Output the [X, Y] coordinate of the center of the cell containing the given text.  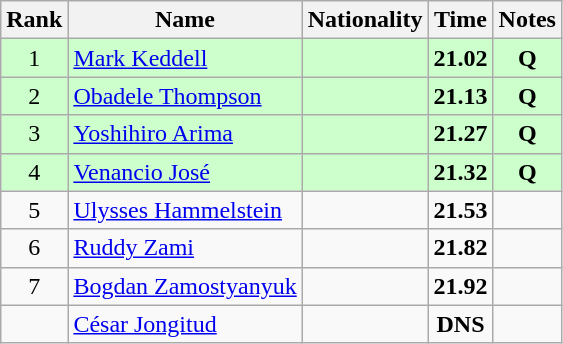
Bogdan Zamostyanyuk [185, 286]
3 [34, 134]
21.27 [460, 134]
Nationality [365, 20]
Notes [527, 20]
Name [185, 20]
Rank [34, 20]
Obadele Thompson [185, 96]
21.02 [460, 58]
Mark Keddell [185, 58]
4 [34, 172]
Ruddy Zami [185, 248]
Venancio José [185, 172]
21.13 [460, 96]
6 [34, 248]
21.92 [460, 286]
21.53 [460, 210]
Yoshihiro Arima [185, 134]
DNS [460, 324]
Ulysses Hammelstein [185, 210]
5 [34, 210]
21.32 [460, 172]
Time [460, 20]
21.82 [460, 248]
1 [34, 58]
César Jongitud [185, 324]
7 [34, 286]
2 [34, 96]
